Extract the [X, Y] coordinate from the center of the cell holding the provided text.  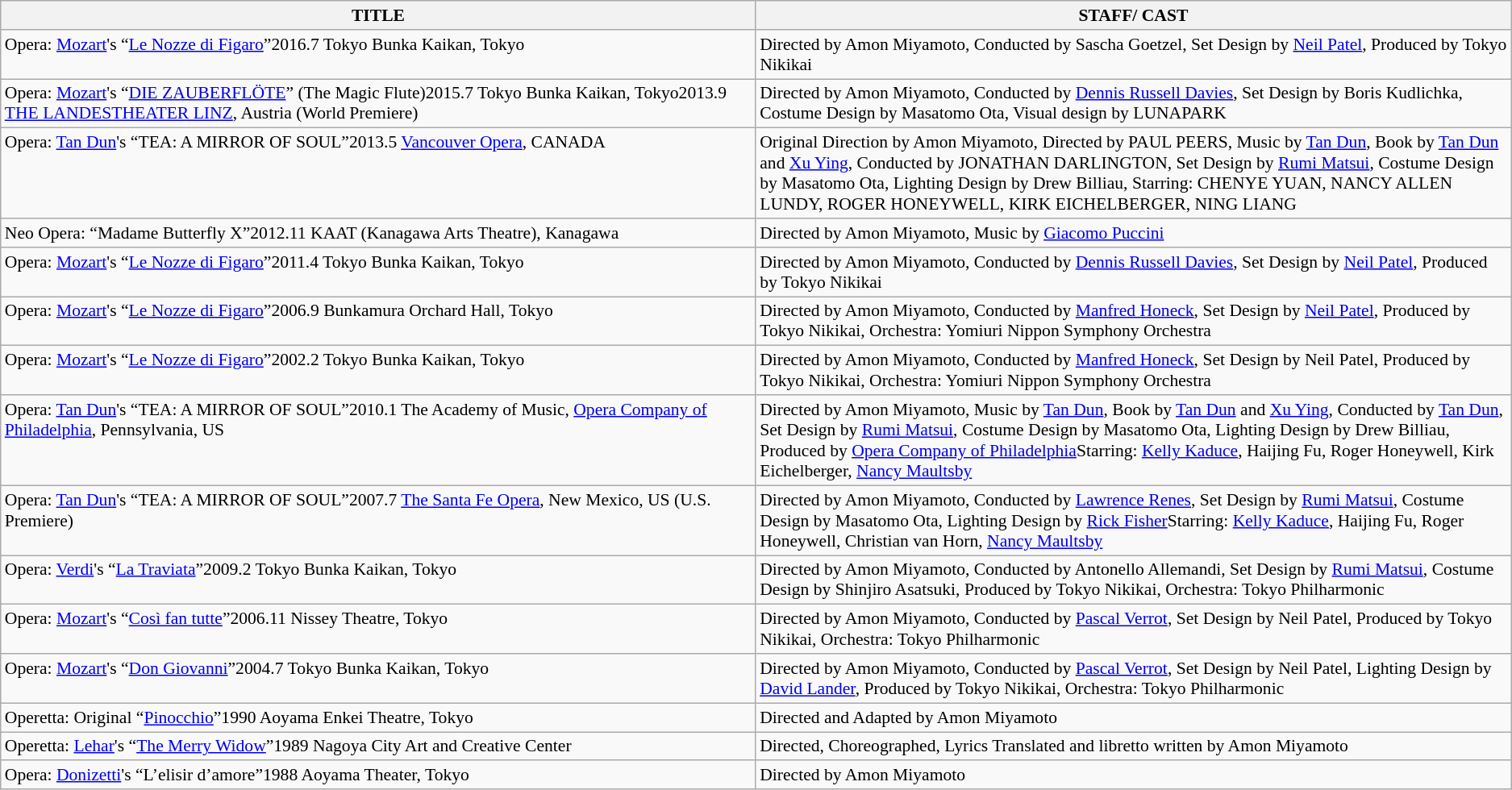
Opera: Mozart's “Così fan tutte”2006.11 Nissey Theatre, Tokyo [378, 629]
Opera: Mozart's “Le Nozze di Figaro”2016.7 Tokyo Bunka Kaikan, Tokyo [378, 55]
Directed, Choreographed, Lyrics Translated and libretto written by Amon Miyamoto [1133, 746]
Opera: Mozart's “Le Nozze di Figaro”2011.4 Tokyo Bunka Kaikan, Tokyo [378, 272]
Neo Opera: “Madame Butterfly X”2012.11 KAAT (Kanagawa Arts Theatre), Kanagawa [378, 233]
Operetta: Original “Pinocchio”1990 Aoyama Enkei Theatre, Tokyo [378, 717]
Opera: Tan Dun's “TEA: A MIRROR OF SOUL”2007.7 The Santa Fe Opera, New Mexico, US (U.S. Premiere) [378, 521]
Opera: Verdi's “La Traviata”2009.2 Tokyo Bunka Kaikan, Tokyo [378, 580]
Opera: Tan Dun's “TEA: A MIRROR OF SOUL”2013.5 Vancouver Opera, CANADA [378, 173]
Opera: Mozart's “DIE ZAUBERFLÖTE” (The Magic Flute)2015.7 Tokyo Bunka Kaikan, Tokyo2013.9 THE LANDESTHEATER LINZ, Austria (World Premiere) [378, 103]
Directed by Amon Miyamoto, Conducted by Pascal Verrot, Set Design by Neil Patel, Produced by Tokyo Nikikai, Orchestra: Tokyo Philharmonic [1133, 629]
Opera: Mozart's “Le Nozze di Figaro”2006.9 Bunkamura Orchard Hall, Tokyo [378, 321]
Opera: Tan Dun's “TEA: A MIRROR OF SOUL”2010.1 The Academy of Music, Opera Company of Philadelphia, Pennsylvania, US [378, 440]
STAFF/ CAST [1133, 15]
Directed and Adapted by Amon Miyamoto [1133, 717]
Directed by Amon Miyamoto, Conducted by Dennis Russell Davies, Set Design by Neil Patel, Produced by Tokyo Nikikai [1133, 272]
TITLE [378, 15]
Opera: Mozart's “Don Giovanni”2004.7 Tokyo Bunka Kaikan, Tokyo [378, 679]
Operetta: Lehar's “The Merry Widow”1989 Nagoya City Art and Creative Center [378, 746]
Opera: Mozart's “Le Nozze di Figaro”2002.2 Tokyo Bunka Kaikan, Tokyo [378, 371]
Directed by Amon Miyamoto, Music by Giacomo Puccini [1133, 233]
Directed by Amon Miyamoto [1133, 775]
Opera: Donizetti's “L’elisir d’amore”1988 Aoyama Theater, Tokyo [378, 775]
Directed by Amon Miyamoto, Conducted by Sascha Goetzel, Set Design by Neil Patel, Produced by Tokyo Nikikai [1133, 55]
